Provide the [x, y] coordinate of the cell's center where the given text is located.  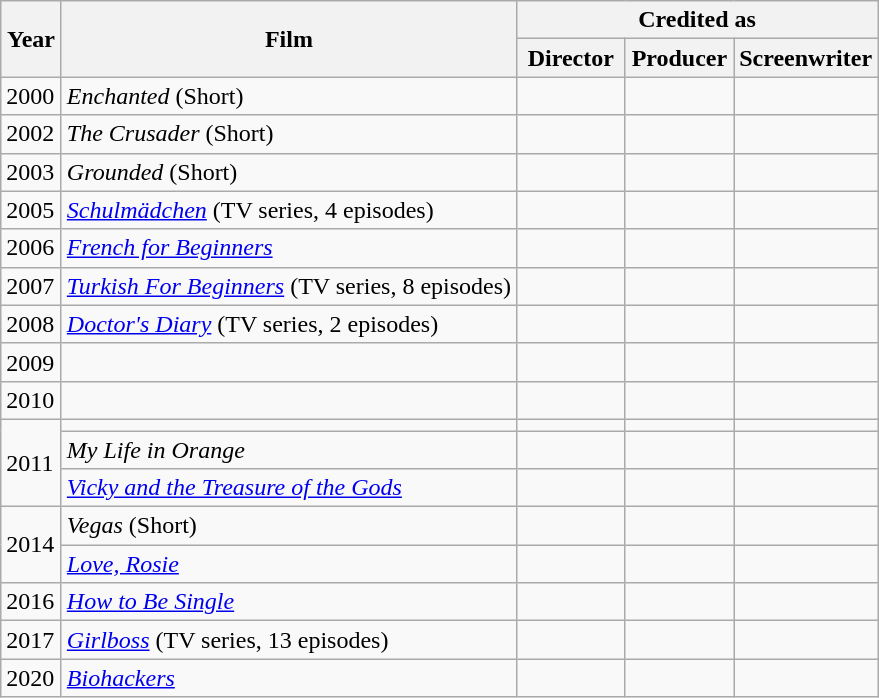
Enchanted (Short) [288, 96]
Turkish For Beginners (TV series, 8 episodes) [288, 286]
2003 [32, 172]
Vicky and the Treasure of the Gods [288, 488]
Girlboss (TV series, 13 episodes) [288, 640]
2005 [32, 210]
2009 [32, 362]
2017 [32, 640]
Biohackers [288, 678]
Love, Rosie [288, 564]
How to Be Single [288, 602]
Producer [680, 58]
Year [32, 39]
Film [288, 39]
Screenwriter [806, 58]
2002 [32, 134]
2011 [32, 462]
The Crusader (Short) [288, 134]
2020 [32, 678]
Schulmädchen (TV series, 4 episodes) [288, 210]
2010 [32, 400]
2014 [32, 545]
Director [572, 58]
2008 [32, 324]
2006 [32, 248]
2007 [32, 286]
Grounded (Short) [288, 172]
French for Beginners [288, 248]
Credited as [698, 20]
2016 [32, 602]
My Life in Orange [288, 449]
Vegas (Short) [288, 526]
Doctor's Diary (TV series, 2 episodes) [288, 324]
2000 [32, 96]
